Find where the given text appears and provide that cell's center as [X, Y] coordinate. 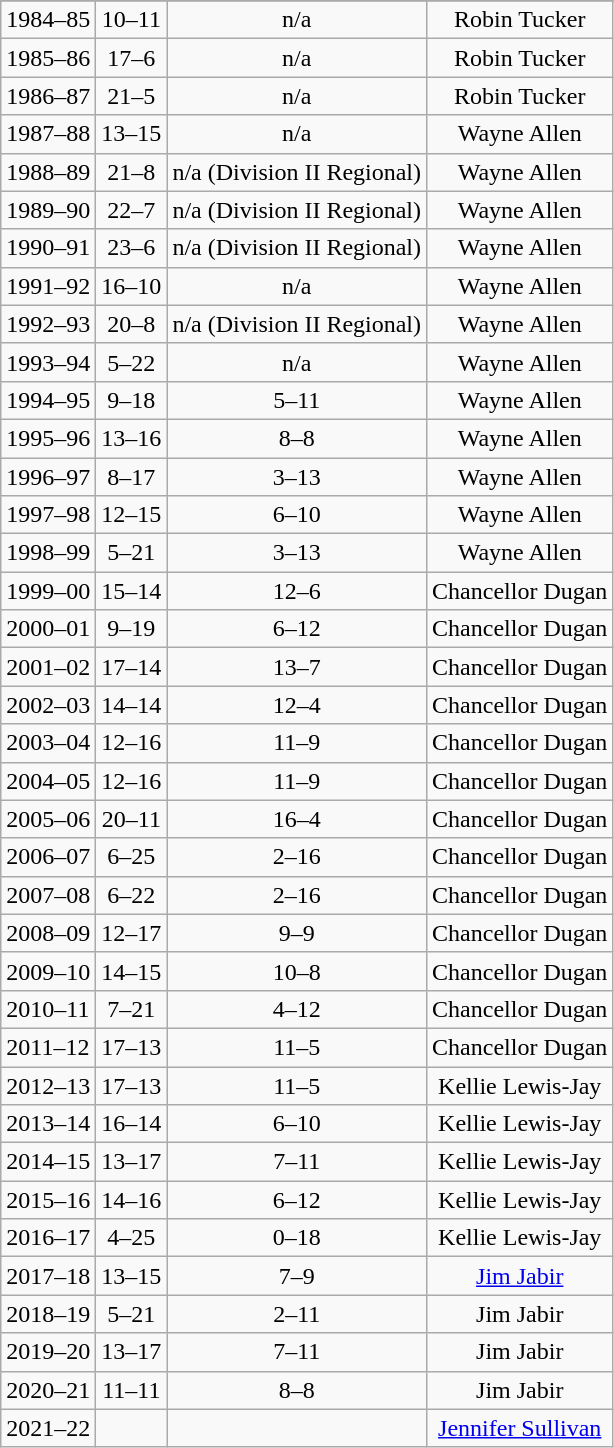
1990–91 [48, 248]
2006–07 [48, 857]
1986–87 [48, 96]
2017–18 [48, 1276]
2008–09 [48, 933]
2–11 [297, 1314]
8–17 [132, 477]
16–4 [297, 819]
1996–97 [48, 477]
5–22 [132, 362]
9–18 [132, 400]
14–14 [132, 705]
1998–99 [48, 553]
4–12 [297, 1009]
2002–03 [48, 705]
2011–12 [48, 1047]
1999–00 [48, 591]
22–7 [132, 210]
1989–90 [48, 210]
1995–96 [48, 438]
6–25 [132, 857]
1994–95 [48, 400]
12–15 [132, 515]
12–6 [297, 591]
1987–88 [48, 134]
2016–17 [48, 1238]
23–6 [132, 248]
2012–13 [48, 1085]
2014–15 [48, 1162]
21–8 [132, 172]
7–9 [297, 1276]
12–4 [297, 705]
5–11 [297, 400]
17–14 [132, 667]
2010–11 [48, 1009]
20–8 [132, 324]
9–9 [297, 933]
4–25 [132, 1238]
17–6 [132, 58]
11–11 [132, 1390]
2000–01 [48, 629]
2021–22 [48, 1428]
14–15 [132, 971]
1993–94 [48, 362]
15–14 [132, 591]
10–8 [297, 971]
14–16 [132, 1200]
1984–85 [48, 20]
20–11 [132, 819]
1985–86 [48, 58]
6–22 [132, 895]
2004–05 [48, 781]
13–16 [132, 438]
12–17 [132, 933]
2020–21 [48, 1390]
1992–93 [48, 324]
21–5 [132, 96]
16–10 [132, 286]
0–18 [297, 1238]
2005–06 [48, 819]
2015–16 [48, 1200]
2018–19 [48, 1314]
2013–14 [48, 1124]
1997–98 [48, 515]
2007–08 [48, 895]
16–14 [132, 1124]
7–21 [132, 1009]
2009–10 [48, 971]
2001–02 [48, 667]
2019–20 [48, 1352]
10–11 [132, 20]
Jennifer Sullivan [520, 1428]
9–19 [132, 629]
2003–04 [48, 743]
1991–92 [48, 286]
1988–89 [48, 172]
13–7 [297, 667]
